Detect which cell encompasses the target text, then output its [X, Y] center coordinate. 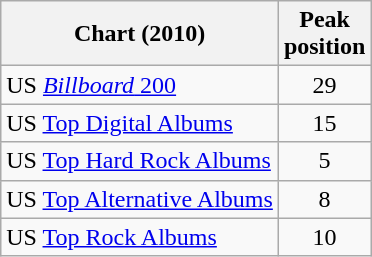
29 [324, 85]
Chart (2010) [140, 34]
US Top Digital Albums [140, 123]
10 [324, 237]
US Billboard 200 [140, 85]
Peakposition [324, 34]
US Top Rock Albums [140, 237]
US Top Alternative Albums [140, 199]
15 [324, 123]
5 [324, 161]
8 [324, 199]
US Top Hard Rock Albums [140, 161]
